Provide the [x, y] coordinate of the cell's center where the given text is located.  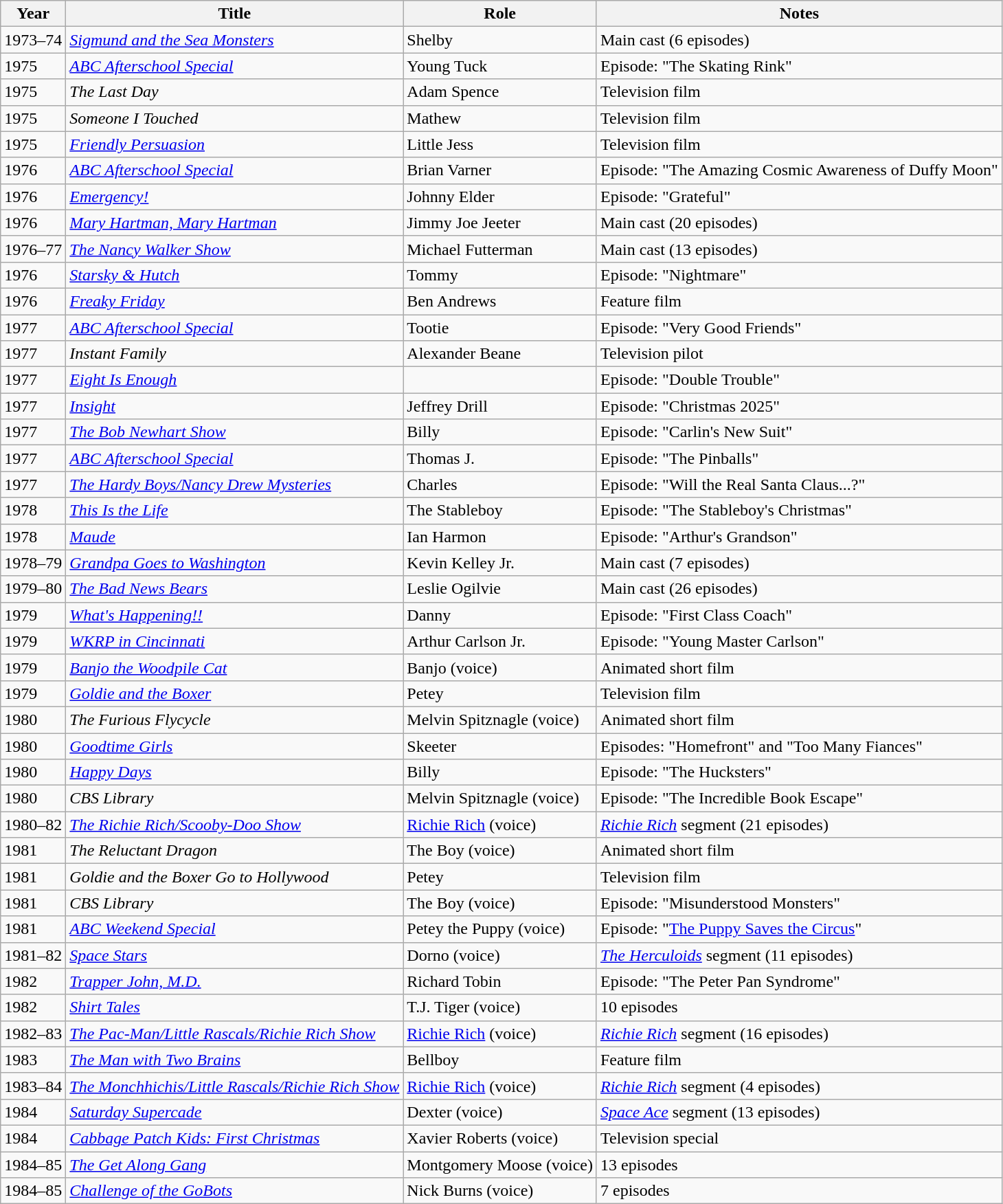
Year [33, 14]
Nick Burns (voice) [500, 1191]
Episode: "Nightmare" [799, 275]
1978–79 [33, 563]
Arthur Carlson Jr. [500, 641]
Insight [235, 406]
The Monchhichis/Little Rascals/Richie Rich Show [235, 1086]
Goldie and the Boxer Go to Hollywood [235, 877]
Goodtime Girls [235, 746]
Episode: "Carlin's New Suit" [799, 432]
Saturday Supercade [235, 1112]
Freaky Friday [235, 301]
Maude [235, 537]
Banjo the Woodpile Cat [235, 667]
Dorno (voice) [500, 955]
Episodes: "Homefront" and "Too Many Fiances" [799, 746]
Trapper John, M.D. [235, 981]
The Nancy Walker Show [235, 249]
Eight Is Enough [235, 380]
WKRP in Cincinnati [235, 641]
Thomas J. [500, 458]
The Herculoids segment (11 episodes) [799, 955]
1983 [33, 1060]
Goldie and the Boxer [235, 693]
The Stableboy [500, 511]
1980–82 [33, 825]
T.J. Tiger (voice) [500, 1007]
The Pac-Man/Little Rascals/Richie Rich Show [235, 1034]
Brian Varner [500, 170]
Episode: "The Skating Rink" [799, 66]
Episode: "Very Good Friends" [799, 328]
Emergency! [235, 197]
Main cast (26 episodes) [799, 589]
The Bob Newhart Show [235, 432]
Title [235, 14]
This Is the Life [235, 511]
Ben Andrews [500, 301]
Episode: "Misunderstood Monsters" [799, 903]
1976–77 [33, 249]
Episode: "The Hucksters" [799, 772]
Michael Futterman [500, 249]
1982–83 [33, 1034]
Petey the Puppy (voice) [500, 929]
Richard Tobin [500, 981]
Main cast (6 episodes) [799, 40]
Main cast (13 episodes) [799, 249]
Mary Hartman, Mary Hartman [235, 223]
The Furious Flycycle [235, 720]
Shelby [500, 40]
Leslie Ogilvie [500, 589]
Johnny Elder [500, 197]
Episode: "The Incredible Book Escape" [799, 799]
Richie Rich segment (4 episodes) [799, 1086]
Charles [500, 484]
Adam Spence [500, 92]
Main cast (20 episodes) [799, 223]
1973–74 [33, 40]
Episode: "Young Master Carlson" [799, 641]
Space Stars [235, 955]
Friendly Persuasion [235, 144]
Richie Rich segment (21 episodes) [799, 825]
1979–80 [33, 589]
Richie Rich segment (16 episodes) [799, 1034]
The Bad News Bears [235, 589]
Danny [500, 615]
Ian Harmon [500, 537]
Mathew [500, 118]
Episode: "Double Trouble" [799, 380]
Kevin Kelley Jr. [500, 563]
Banjo (voice) [500, 667]
The Last Day [235, 92]
What's Happening!! [235, 615]
The Hardy Boys/Nancy Drew Mysteries [235, 484]
Grandpa Goes to Washington [235, 563]
Alexander Beane [500, 354]
Notes [799, 14]
Episode: "The Stableboy's Christmas" [799, 511]
Episode: "The Amazing Cosmic Awareness of Duffy Moon" [799, 170]
Main cast (7 episodes) [799, 563]
10 episodes [799, 1007]
Episode: "Christmas 2025" [799, 406]
The Man with Two Brains [235, 1060]
Jeffrey Drill [500, 406]
Episode: "Will the Real Santa Claus...?" [799, 484]
Happy Days [235, 772]
Montgomery Moose (voice) [500, 1165]
Starsky & Hutch [235, 275]
1983–84 [33, 1086]
Young Tuck [500, 66]
Cabbage Patch Kids: First Christmas [235, 1138]
The Reluctant Dragon [235, 851]
Episode: "The Pinballs" [799, 458]
Tootie [500, 328]
1981–82 [33, 955]
Episode: "The Puppy Saves the Circus" [799, 929]
The Richie Rich/Scooby-Doo Show [235, 825]
Episode: "The Peter Pan Syndrome" [799, 981]
Role [500, 14]
Instant Family [235, 354]
Little Jess [500, 144]
7 episodes [799, 1191]
The Get Along Gang [235, 1165]
Television pilot [799, 354]
13 episodes [799, 1165]
Challenge of the GoBots [235, 1191]
Television special [799, 1138]
ABC Weekend Special [235, 929]
Tommy [500, 275]
Xavier Roberts (voice) [500, 1138]
Episode: "First Class Coach" [799, 615]
Dexter (voice) [500, 1112]
Space Ace segment (13 episodes) [799, 1112]
Episode: "Grateful" [799, 197]
Bellboy [500, 1060]
Sigmund and the Sea Monsters [235, 40]
Skeeter [500, 746]
Jimmy Joe Jeeter [500, 223]
Shirt Tales [235, 1007]
Someone I Touched [235, 118]
Episode: "Arthur's Grandson" [799, 537]
